Detect which cell encompasses the target text, then output its [X, Y] center coordinate. 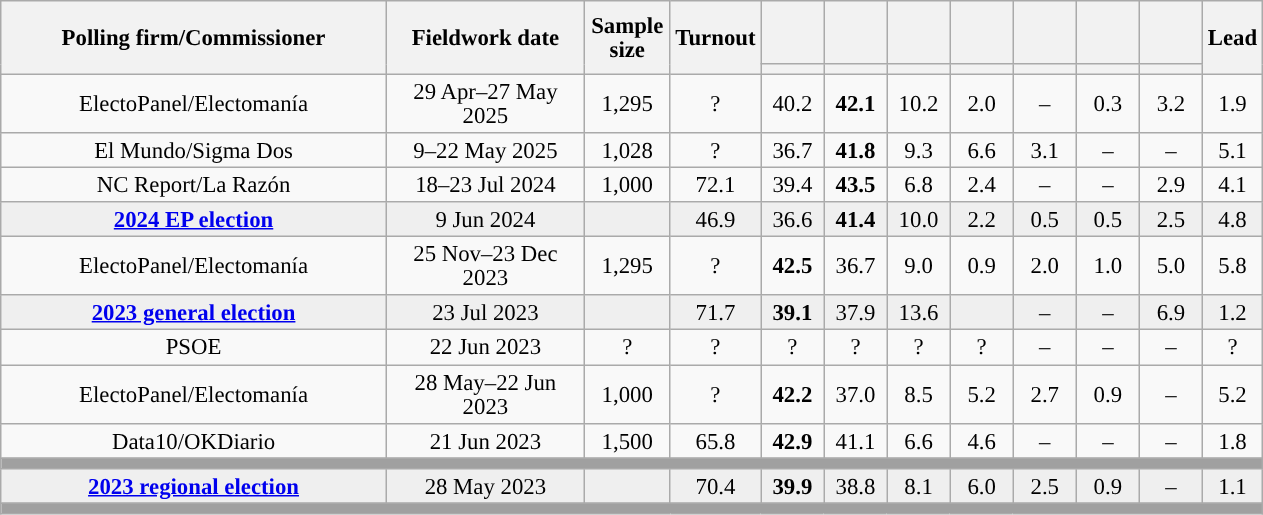
1,500 [627, 440]
65.8 [716, 440]
6.8 [918, 186]
1.1 [1232, 486]
18–23 Jul 2024 [485, 186]
2.4 [982, 186]
2.2 [982, 220]
39.1 [792, 314]
43.5 [856, 186]
3.1 [1044, 150]
Data10/OKDiario [194, 440]
10.2 [918, 104]
1.8 [1232, 440]
4.8 [1232, 220]
8.5 [918, 394]
1,028 [627, 150]
1.9 [1232, 104]
42.2 [792, 394]
39.9 [792, 486]
El Mundo/Sigma Dos [194, 150]
9–22 May 2025 [485, 150]
37.0 [856, 394]
Turnout [716, 38]
37.9 [856, 314]
2023 general election [194, 314]
71.7 [716, 314]
46.9 [716, 220]
21 Jun 2023 [485, 440]
41.1 [856, 440]
10.0 [918, 220]
Fieldwork date [485, 38]
70.4 [716, 486]
5.8 [1232, 266]
29 Apr–27 May 2025 [485, 104]
2024 EP election [194, 220]
9.0 [918, 266]
PSOE [194, 348]
3.2 [1170, 104]
NC Report/La Razón [194, 186]
9 Jun 2024 [485, 220]
41.8 [856, 150]
6.0 [982, 486]
9.3 [918, 150]
4.6 [982, 440]
39.4 [792, 186]
28 May–22 Jun 2023 [485, 394]
2.7 [1044, 394]
Sample size [627, 38]
36.6 [792, 220]
23 Jul 2023 [485, 314]
28 May 2023 [485, 486]
1.2 [1232, 314]
72.1 [716, 186]
Lead [1232, 38]
40.2 [792, 104]
5.1 [1232, 150]
2023 regional election [194, 486]
6.9 [1170, 314]
42.1 [856, 104]
0.3 [1108, 104]
41.4 [856, 220]
1.0 [1108, 266]
25 Nov–23 Dec 2023 [485, 266]
5.0 [1170, 266]
42.9 [792, 440]
22 Jun 2023 [485, 348]
42.5 [792, 266]
38.8 [856, 486]
13.6 [918, 314]
2.9 [1170, 186]
4.1 [1232, 186]
8.1 [918, 486]
Polling firm/Commissioner [194, 38]
